Find where the given text appears and provide that cell's center as [X, Y] coordinate. 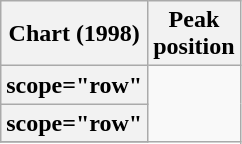
Peakposition [194, 34]
Chart (1998) [74, 34]
